Scan for the cell matching the given text and deliver its [x, y] coordinate at center. 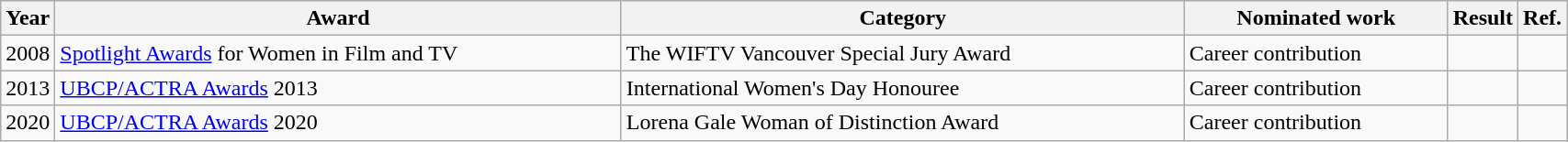
The WIFTV Vancouver Special Jury Award [902, 53]
Award [338, 18]
Lorena Gale Woman of Distinction Award [902, 123]
Result [1483, 18]
2013 [28, 88]
Nominated work [1315, 18]
UBCP/ACTRA Awards 2013 [338, 88]
Spotlight Awards for Women in Film and TV [338, 53]
Ref. [1543, 18]
International Women's Day Honouree [902, 88]
Year [28, 18]
Category [902, 18]
2020 [28, 123]
UBCP/ACTRA Awards 2020 [338, 123]
2008 [28, 53]
